Determine the (x, y) coordinate at the center of the cell enclosing the given text.  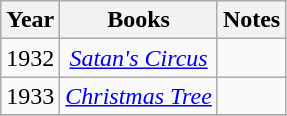
Christmas Tree (139, 96)
1933 (30, 96)
1932 (30, 58)
Books (139, 20)
Notes (251, 20)
Satan's Circus (139, 58)
Year (30, 20)
